Output the [X, Y] coordinate of the center of the cell containing the given text.  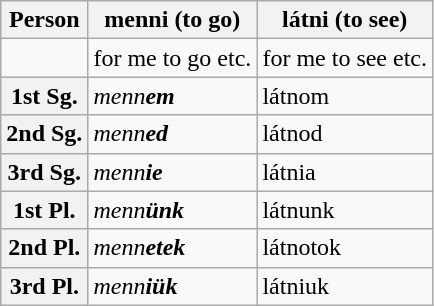
for me to go etc. [172, 58]
Person [44, 20]
mennem [172, 96]
3rd Sg. [44, 172]
mennie [172, 172]
látnunk [345, 210]
2nd Sg. [44, 134]
for me to see etc. [345, 58]
menni (to go) [172, 20]
látnotok [345, 248]
látnom [345, 96]
3rd Pl. [44, 286]
mennetek [172, 248]
látni (to see) [345, 20]
1st Pl. [44, 210]
látniuk [345, 286]
menniük [172, 286]
1st Sg. [44, 96]
látnod [345, 134]
menned [172, 134]
2nd Pl. [44, 248]
látnia [345, 172]
mennünk [172, 210]
